Search for the cell housing the specified text and yield its [x, y] center coordinate. 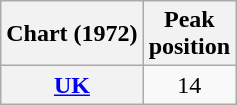
Peakposition [189, 34]
Chart (1972) [72, 34]
14 [189, 85]
UK [72, 85]
